Find where the given text appears and provide that cell's center as [X, Y] coordinate. 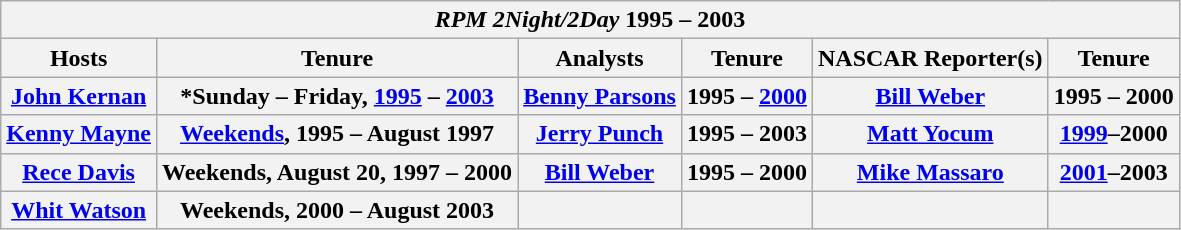
John Kernan [79, 96]
Analysts [600, 58]
Benny Parsons [600, 96]
2001–2003 [1114, 172]
1999–2000 [1114, 134]
Kenny Mayne [79, 134]
Jerry Punch [600, 134]
Weekends, August 20, 1997 – 2000 [336, 172]
NASCAR Reporter(s) [930, 58]
*Sunday – Friday, 1995 – 2003 [336, 96]
Mike Massaro [930, 172]
Weekends, 2000 – August 2003 [336, 210]
Matt Yocum [930, 134]
Hosts [79, 58]
1995 – 2003 [746, 134]
Whit Watson [79, 210]
Weekends, 1995 – August 1997 [336, 134]
Rece Davis [79, 172]
RPM 2Night/2Day 1995 – 2003 [590, 20]
